Provide the (x, y) coordinate of the cell's center where the given text is located.  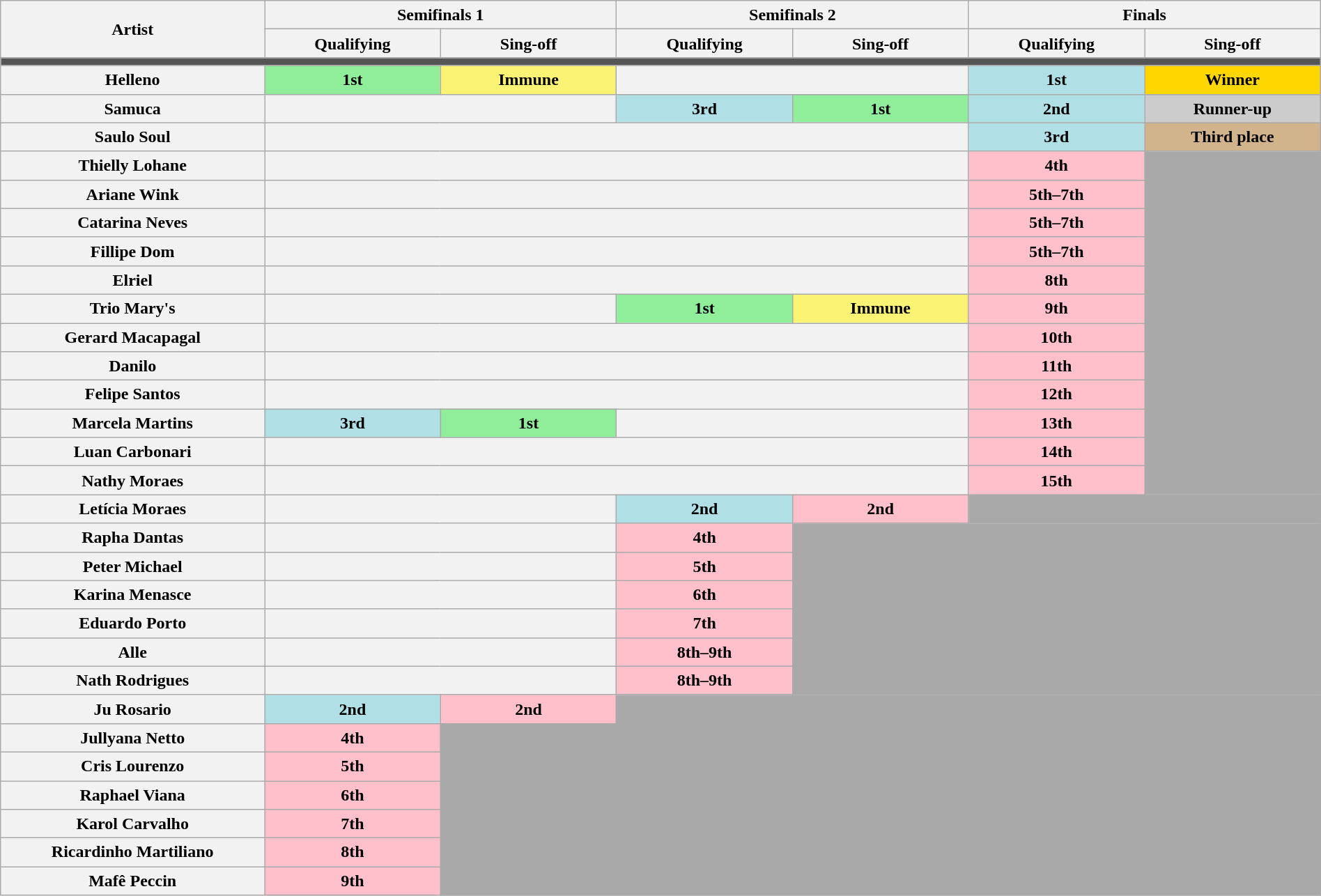
Peter Michael (132, 566)
13th (1056, 424)
Ju Rosario (132, 709)
Helleno (132, 79)
Letícia Moraes (132, 509)
Saulo Soul (132, 137)
Catarina Neves (132, 223)
Third place (1233, 137)
Alle (132, 652)
Luan Carbonari (132, 451)
14th (1056, 451)
Artist (132, 29)
Karol Carvalho (132, 824)
Gerard Macapagal (132, 337)
Nath Rodrigues (132, 680)
Mafê Peccin (132, 881)
Felipe Santos (132, 394)
Elriel (132, 280)
15th (1056, 481)
Fillipe Dom (132, 251)
Finals (1144, 15)
Jullyana Netto (132, 737)
11th (1056, 366)
Thielly Lohane (132, 166)
Cris Lourenzo (132, 766)
10th (1056, 337)
Karina Menasce (132, 595)
Semifinals 1 (440, 15)
Eduardo Porto (132, 623)
Trio Mary's (132, 308)
Nathy Moraes (132, 481)
Raphael Viana (132, 794)
Winner (1233, 79)
Marcela Martins (132, 424)
Ricardinho Martiliano (132, 853)
Runner-up (1233, 109)
Semifinals 2 (793, 15)
Ariane Wink (132, 194)
12th (1056, 394)
Rapha Dantas (132, 538)
Samuca (132, 109)
Danilo (132, 366)
